Scan for the cell matching the given text and deliver its (x, y) coordinate at center. 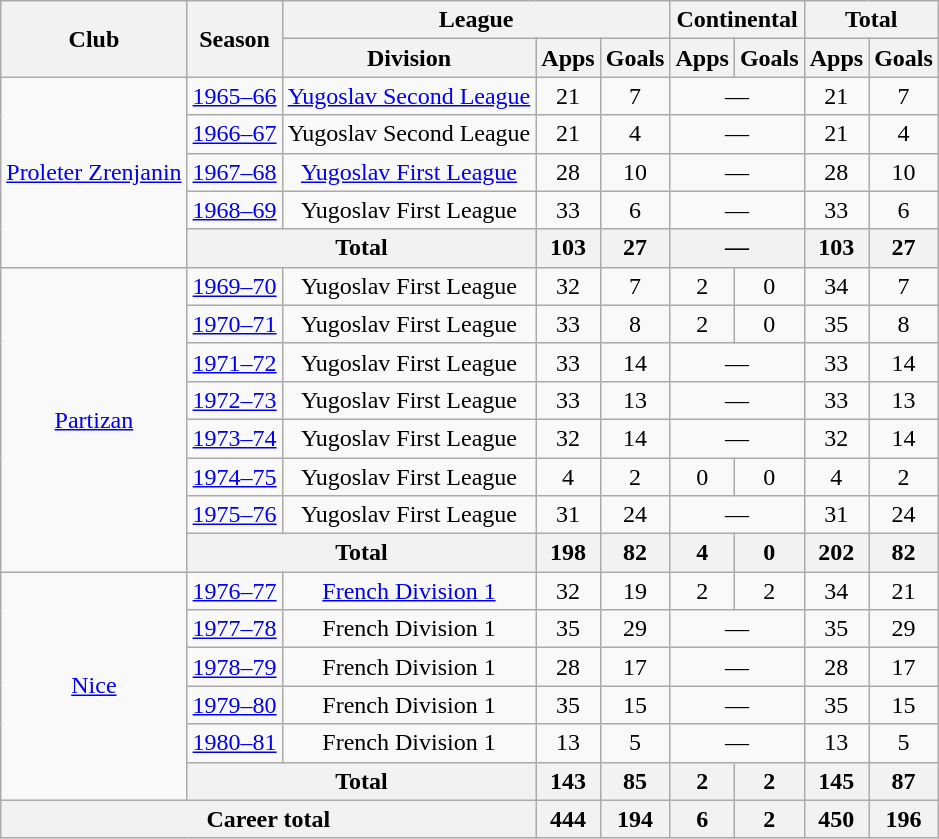
1968–69 (234, 210)
1980–81 (234, 743)
Continental (737, 20)
1970–71 (234, 324)
Club (94, 39)
450 (836, 819)
198 (568, 553)
143 (568, 781)
87 (904, 781)
League (476, 20)
1974–75 (234, 477)
85 (635, 781)
196 (904, 819)
202 (836, 553)
1977–78 (234, 629)
Division (409, 58)
194 (635, 819)
1978–79 (234, 667)
1976–77 (234, 591)
1975–76 (234, 515)
444 (568, 819)
1979–80 (234, 705)
Proleter Zrenjanin (94, 172)
1967–68 (234, 172)
1966–67 (234, 134)
1971–72 (234, 362)
Career total (268, 819)
1973–74 (234, 438)
1965–66 (234, 96)
1969–70 (234, 286)
Season (234, 39)
Nice (94, 686)
145 (836, 781)
1972–73 (234, 400)
19 (635, 591)
Partizan (94, 419)
